Extract the [X, Y] coordinate from the center of the cell holding the provided text.  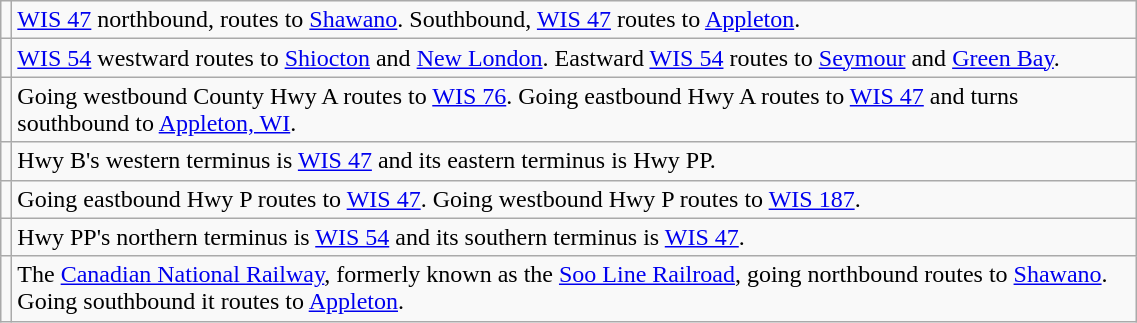
Hwy B's western terminus is WIS 47 and its eastern terminus is Hwy PP. [574, 161]
WIS 54 westward routes to Shiocton and New London. Eastward WIS 54 routes to Seymour and Green Bay. [574, 58]
The Canadian National Railway, formerly known as the Soo Line Railroad, going northbound routes to Shawano. Going southbound it routes to Appleton. [574, 288]
Going eastbound Hwy P routes to WIS 47. Going westbound Hwy P routes to WIS 187. [574, 199]
Going westbound County Hwy A routes to WIS 76. Going eastbound Hwy A routes to WIS 47 and turns southbound to Appleton, WI. [574, 110]
WIS 47 northbound, routes to Shawano. Southbound, WIS 47 routes to Appleton. [574, 20]
Hwy PP's northern terminus is WIS 54 and its southern terminus is WIS 47. [574, 237]
